Provide the (X, Y) coordinate of the cell's center where the given text is located.  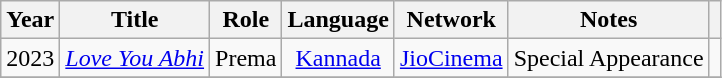
Notes (608, 20)
Love You Abhi (135, 58)
Kannada (338, 58)
JioCinema (451, 58)
Prema (246, 58)
Title (135, 20)
Language (338, 20)
2023 (30, 58)
Year (30, 20)
Role (246, 20)
Network (451, 20)
Special Appearance (608, 58)
